From the cell containing the given text, extract its center point as (X, Y) coordinate. 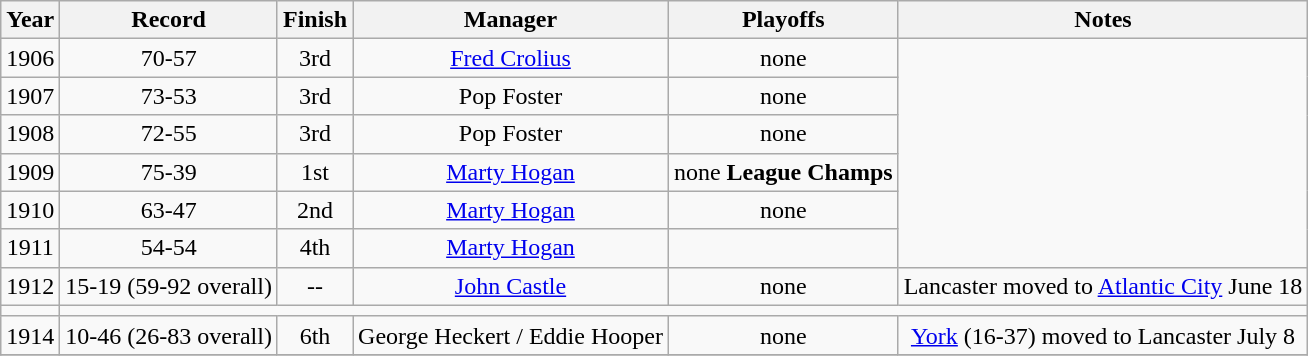
York (16-37) moved to Lancaster July 8 (1103, 335)
1906 (30, 58)
4th (314, 248)
Playoffs (783, 20)
1908 (30, 134)
John Castle (511, 286)
10-46 (26-83 overall) (169, 335)
1914 (30, 335)
75-39 (169, 172)
70-57 (169, 58)
15-19 (59-92 overall) (169, 286)
Lancaster moved to Atlantic City June 18 (1103, 286)
63-47 (169, 210)
Notes (1103, 20)
72-55 (169, 134)
none League Champs (783, 172)
54-54 (169, 248)
-- (314, 286)
George Heckert / Eddie Hooper (511, 335)
2nd (314, 210)
1911 (30, 248)
6th (314, 335)
1912 (30, 286)
Year (30, 20)
Finish (314, 20)
1910 (30, 210)
1st (314, 172)
Fred Crolius (511, 58)
73-53 (169, 96)
1907 (30, 96)
Manager (511, 20)
Record (169, 20)
1909 (30, 172)
